For the text-containing cell, return its midpoint in [X, Y] coordinate format. 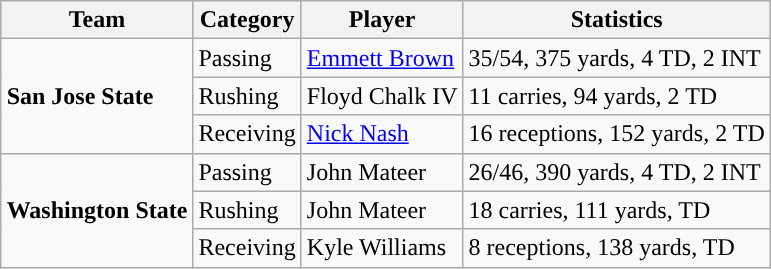
Floyd Chalk IV [382, 96]
35/54, 375 yards, 4 TD, 2 INT [616, 58]
16 receptions, 152 yards, 2 TD [616, 134]
Nick Nash [382, 134]
Team [97, 20]
Category [247, 20]
Statistics [616, 20]
26/46, 390 yards, 4 TD, 2 INT [616, 172]
8 receptions, 138 yards, TD [616, 248]
Emmett Brown [382, 58]
Kyle Williams [382, 248]
Player [382, 20]
San Jose State [97, 96]
Washington State [97, 210]
11 carries, 94 yards, 2 TD [616, 96]
18 carries, 111 yards, TD [616, 210]
